Pinpoint the cell where the given text exists, returning its (x, y) midpoint coordinate. 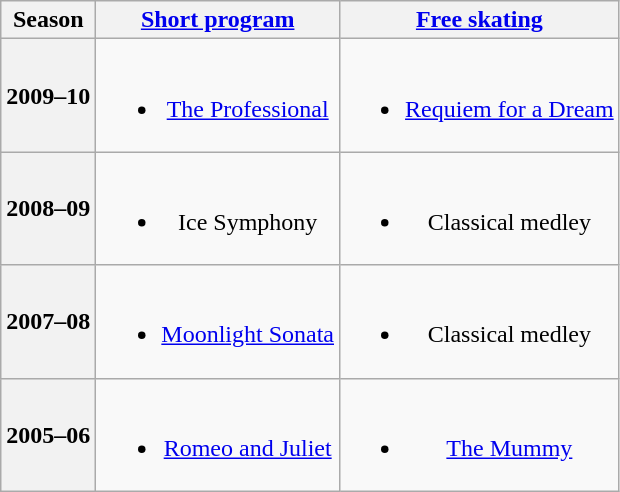
2005–06 (48, 434)
2007–08 (48, 322)
Moonlight Sonata (218, 322)
Season (48, 20)
Romeo and Juliet (218, 434)
The Professional (218, 96)
Free skating (480, 20)
Requiem for a Dream (480, 96)
2008–09 (48, 208)
2009–10 (48, 96)
Short program (218, 20)
Ice Symphony (218, 208)
The Mummy (480, 434)
